Scan for the cell matching the given text and deliver its (x, y) coordinate at center. 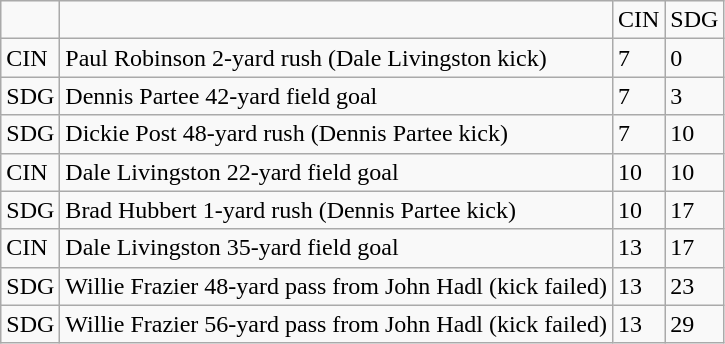
Dennis Partee 42-yard field goal (336, 96)
Dale Livingston 22-yard field goal (336, 172)
Brad Hubbert 1-yard rush (Dennis Partee kick) (336, 210)
29 (694, 324)
Willie Frazier 56-yard pass from John Hadl (kick failed) (336, 324)
Dale Livingston 35-yard field goal (336, 248)
Dickie Post 48-yard rush (Dennis Partee kick) (336, 134)
Paul Robinson 2-yard rush (Dale Livingston kick) (336, 58)
23 (694, 286)
3 (694, 96)
Willie Frazier 48-yard pass from John Hadl (kick failed) (336, 286)
0 (694, 58)
